Determine the [X, Y] coordinate at the center of the cell enclosing the given text.  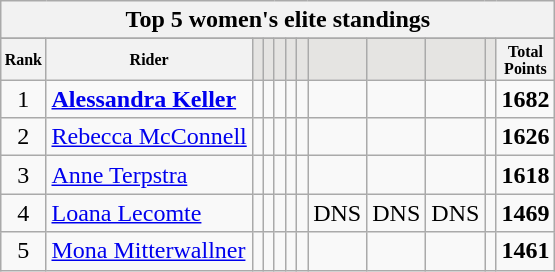
Anne Terpstra [149, 175]
1461 [526, 251]
TotalPoints [526, 60]
3 [24, 175]
Mona Mitterwallner [149, 251]
Alessandra Keller [149, 99]
Loana Lecomte [149, 213]
Rank [24, 60]
Rider [149, 60]
Rebecca McConnell [149, 137]
5 [24, 251]
1682 [526, 99]
1469 [526, 213]
1618 [526, 175]
1626 [526, 137]
2 [24, 137]
1 [24, 99]
4 [24, 213]
Top 5 women's elite standings [278, 20]
